Output the (X, Y) coordinate of the center of the cell containing the given text.  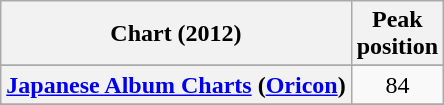
Peakposition (397, 34)
Chart (2012) (176, 34)
Japanese Album Charts (Oricon) (176, 85)
84 (397, 85)
